Extract the (X, Y) coordinate from the center of the cell holding the provided text.  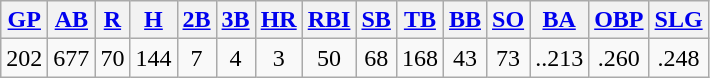
SO (508, 20)
HR (278, 20)
4 (236, 58)
.248 (678, 58)
.260 (619, 58)
2B (196, 20)
73 (508, 58)
GP (24, 20)
7 (196, 58)
H (154, 20)
43 (464, 58)
SB (376, 20)
BA (560, 20)
3B (236, 20)
144 (154, 58)
OBP (619, 20)
677 (72, 58)
70 (112, 58)
168 (420, 58)
3 (278, 58)
202 (24, 58)
..213 (560, 58)
TB (420, 20)
50 (329, 58)
BB (464, 20)
AB (72, 20)
68 (376, 58)
SLG (678, 20)
R (112, 20)
RBI (329, 20)
